From the cell containing the given text, extract its center point as [x, y] coordinate. 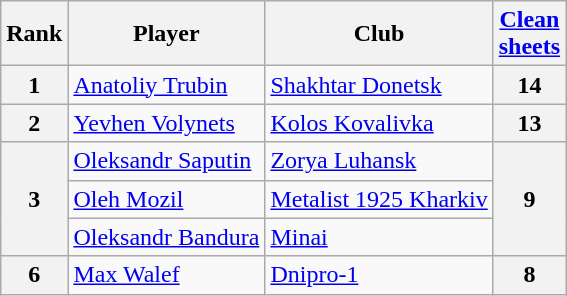
Player [166, 34]
14 [529, 85]
2 [34, 123]
Cleansheets [529, 34]
Rank [34, 34]
Max Walef [166, 275]
Shakhtar Donetsk [379, 85]
8 [529, 275]
1 [34, 85]
Club [379, 34]
Anatoliy Trubin [166, 85]
Kolos Kovalivka [379, 123]
9 [529, 199]
3 [34, 199]
Zorya Luhansk [379, 161]
13 [529, 123]
Oleksandr Saputin [166, 161]
Metalist 1925 Kharkiv [379, 199]
Minai [379, 237]
Dnipro-1 [379, 275]
Oleh Mozil [166, 199]
Oleksandr Bandura [166, 237]
6 [34, 275]
Yevhen Volynets [166, 123]
